Identify which cell holds the provided text, then report its (X, Y) central coordinate. 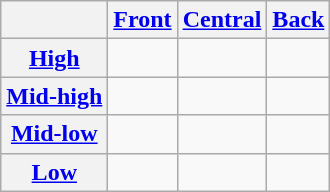
High (54, 58)
Central (222, 20)
Front (142, 20)
Mid-low (54, 134)
Mid-high (54, 96)
Back (298, 20)
Low (54, 172)
